Provide the [X, Y] coordinate of the cell's center where the given text is located.  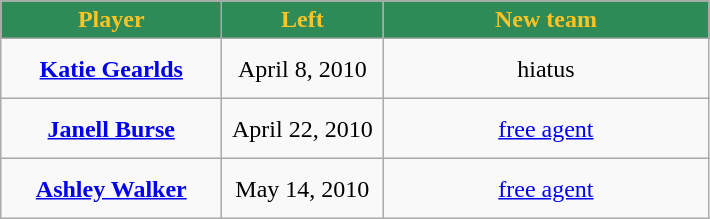
Janell Burse [112, 129]
hiatus [546, 69]
May 14, 2010 [302, 189]
Katie Gearlds [112, 69]
Left [302, 20]
Player [112, 20]
New team [546, 20]
Ashley Walker [112, 189]
April 22, 2010 [302, 129]
April 8, 2010 [302, 69]
